For the text-containing cell, return its midpoint in (x, y) coordinate format. 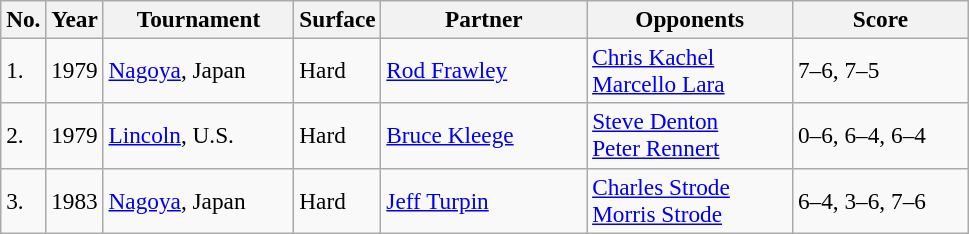
Tournament (198, 19)
Bruce Kleege (484, 136)
0–6, 6–4, 6–4 (881, 136)
Lincoln, U.S. (198, 136)
Opponents (690, 19)
3. (24, 200)
Year (74, 19)
6–4, 3–6, 7–6 (881, 200)
Rod Frawley (484, 70)
Jeff Turpin (484, 200)
Charles Strode Morris Strode (690, 200)
2. (24, 136)
Chris Kachel Marcello Lara (690, 70)
Surface (338, 19)
No. (24, 19)
Partner (484, 19)
1983 (74, 200)
Steve Denton Peter Rennert (690, 136)
7–6, 7–5 (881, 70)
Score (881, 19)
1. (24, 70)
